Return [X, Y] of the center of cell containing provided text 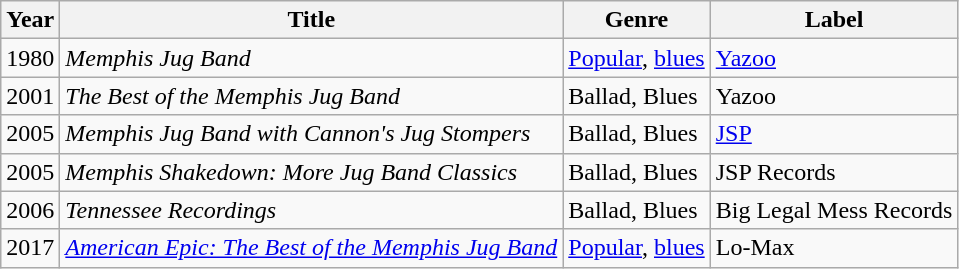
Year [30, 20]
1980 [30, 58]
Memphis Jug Band with Cannon's Jug Stompers [312, 134]
JSP Records [834, 172]
American Epic: The Best of the Memphis Jug Band [312, 248]
Memphis Shakedown: More Jug Band Classics [312, 172]
2001 [30, 96]
Title [312, 20]
Memphis Jug Band [312, 58]
Label [834, 20]
JSP [834, 134]
The Best of the Memphis Jug Band [312, 96]
Lo-Max [834, 248]
Tennessee Recordings [312, 210]
Genre [636, 20]
2017 [30, 248]
Big Legal Mess Records [834, 210]
2006 [30, 210]
